Output the [x, y] coordinate of the center of the cell containing the given text.  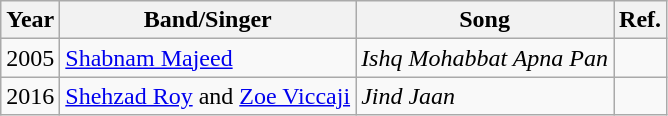
Shehzad Roy and Zoe Viccaji [208, 96]
Shabnam Majeed [208, 58]
Jind Jaan [485, 96]
Ref. [640, 20]
2005 [30, 58]
Band/Singer [208, 20]
Year [30, 20]
Ishq Mohabbat Apna Pan [485, 58]
Song [485, 20]
2016 [30, 96]
